For the text-containing cell, return its midpoint in [X, Y] coordinate format. 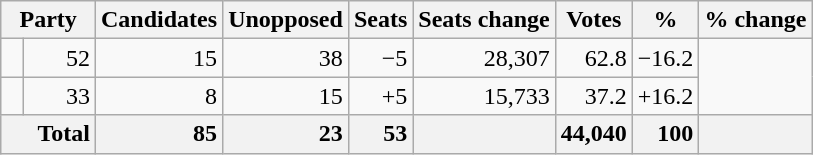
85 [160, 134]
Total [48, 134]
% [666, 20]
62.8 [594, 58]
Unopposed [286, 20]
Party [48, 20]
15,733 [484, 96]
53 [380, 134]
Votes [594, 20]
Seats change [484, 20]
52 [59, 58]
38 [286, 58]
+16.2 [666, 96]
+5 [380, 96]
−5 [380, 58]
% change [756, 20]
−16.2 [666, 58]
Candidates [160, 20]
33 [59, 96]
23 [286, 134]
28,307 [484, 58]
37.2 [594, 96]
100 [666, 134]
Seats [380, 20]
44,040 [594, 134]
8 [160, 96]
